From the cell containing the given text, extract its center point as [X, Y] coordinate. 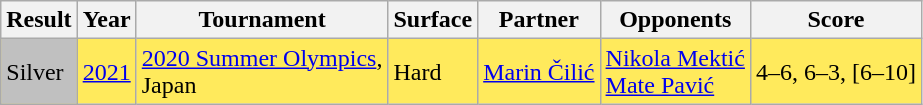
2021 [106, 72]
Result [39, 20]
2020 Summer Olympics,Japan [262, 72]
Partner [539, 20]
Silver [39, 72]
Year [106, 20]
Surface [433, 20]
Nikola Mektić Mate Pavić [675, 72]
Tournament [262, 20]
4–6, 6–3, [6–10] [836, 72]
Score [836, 20]
Marin Čilić [539, 72]
Opponents [675, 20]
Hard [433, 72]
